Locate the cell with the specified text and output its (x, y) center coordinate. 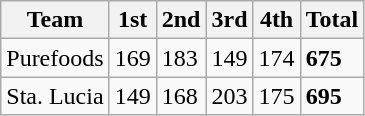
675 (332, 58)
695 (332, 96)
168 (181, 96)
4th (276, 20)
183 (181, 58)
203 (230, 96)
Purefoods (55, 58)
3rd (230, 20)
175 (276, 96)
Team (55, 20)
169 (132, 58)
1st (132, 20)
Total (332, 20)
Sta. Lucia (55, 96)
2nd (181, 20)
174 (276, 58)
